Return [x, y] of the center of cell containing provided text 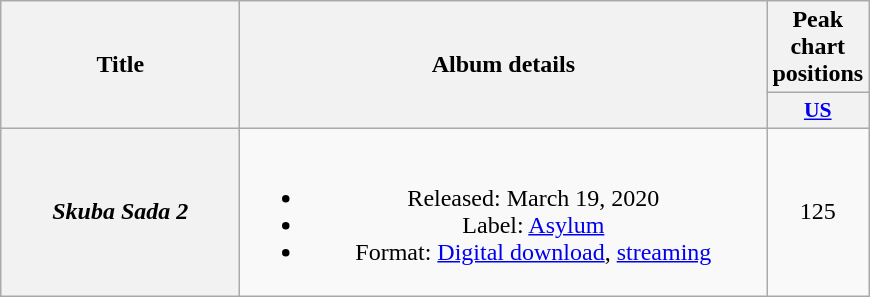
Released: March 19, 2020Label: AsylumFormat: Digital download, streaming [504, 212]
Skuba Sada 2 [120, 212]
Album details [504, 65]
125 [818, 212]
Peak chart positions [818, 47]
US [818, 111]
Title [120, 65]
